Detect which cell encompasses the target text, then output its (x, y) center coordinate. 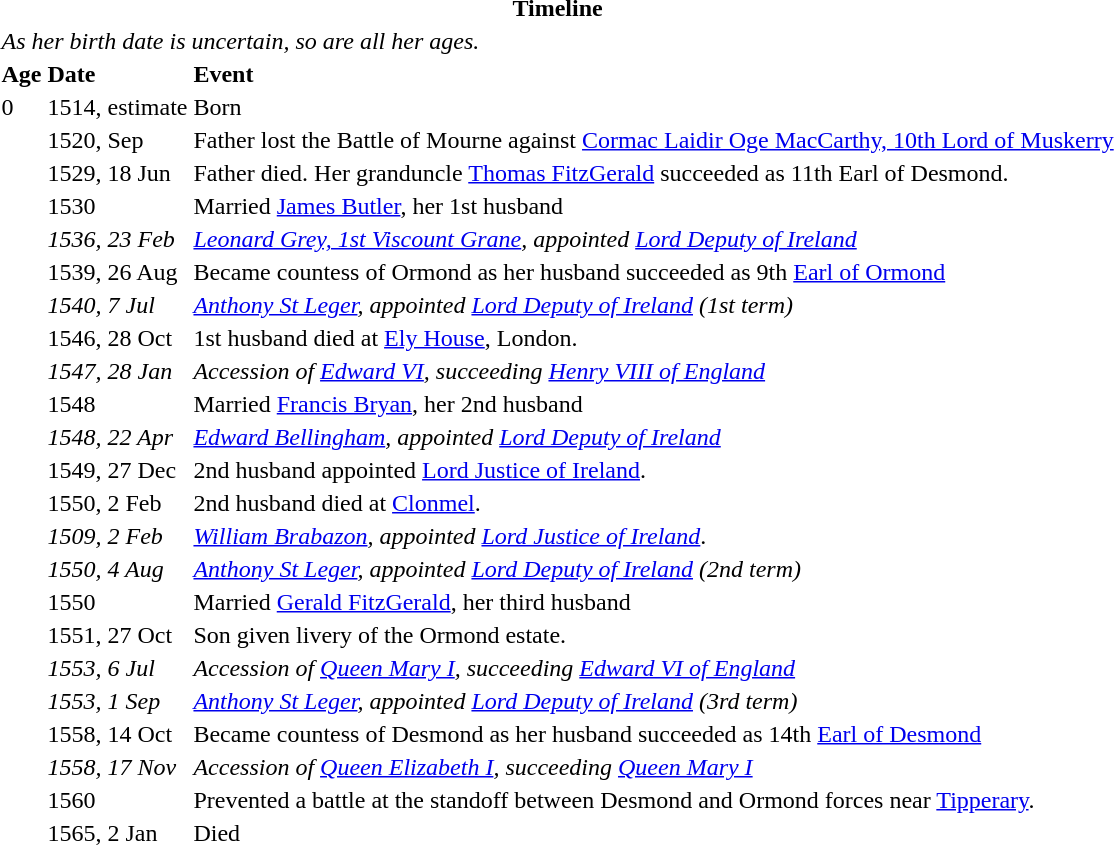
1558, 14 Oct (118, 734)
1530 (118, 206)
1546, 28 Oct (118, 338)
1529, 18 Jun (118, 173)
1547, 28 Jan (118, 371)
1536, 23 Feb (118, 239)
1560 (118, 800)
1539, 26 Aug (118, 272)
1558, 17 Nov (118, 767)
Age (22, 74)
1509, 2 Feb (118, 536)
1551, 27 Oct (118, 635)
1548, 22 Apr (118, 437)
1550 (118, 602)
1520, Sep (118, 140)
1550, 2 Feb (118, 503)
1553, 1 Sep (118, 701)
1550, 4 Aug (118, 569)
1540, 7 Jul (118, 305)
1514, estimate (118, 107)
1548 (118, 404)
0 (22, 107)
1549, 27 Dec (118, 470)
1553, 6 Jul (118, 668)
Date (118, 74)
